Identify which cell holds the provided text, then report its (x, y) central coordinate. 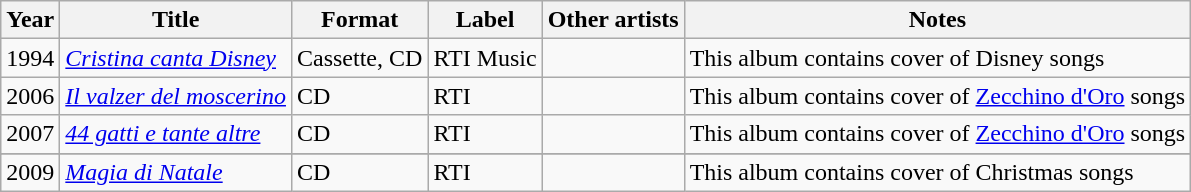
2006 (30, 96)
2009 (30, 172)
Notes (938, 20)
44 gatti e tante altre (176, 134)
Cristina canta Disney (176, 58)
RTI Music (485, 58)
This album contains cover of Disney songs (938, 58)
Title (176, 20)
This album contains cover of Christmas songs (938, 172)
Cassette, CD (359, 58)
Year (30, 20)
Il valzer del moscerino (176, 96)
Magia di Natale (176, 172)
1994 (30, 58)
Other artists (613, 20)
Label (485, 20)
2007 (30, 134)
Format (359, 20)
